Detect which cell encompasses the target text, then output its (X, Y) center coordinate. 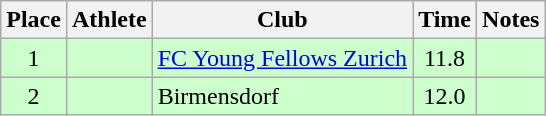
Athlete (109, 20)
Time (445, 20)
Notes (511, 20)
FC Young Fellows Zurich (282, 58)
Club (282, 20)
12.0 (445, 96)
11.8 (445, 58)
1 (34, 58)
Birmensdorf (282, 96)
2 (34, 96)
Place (34, 20)
